Output the [X, Y] coordinate of the center of the cell containing the given text.  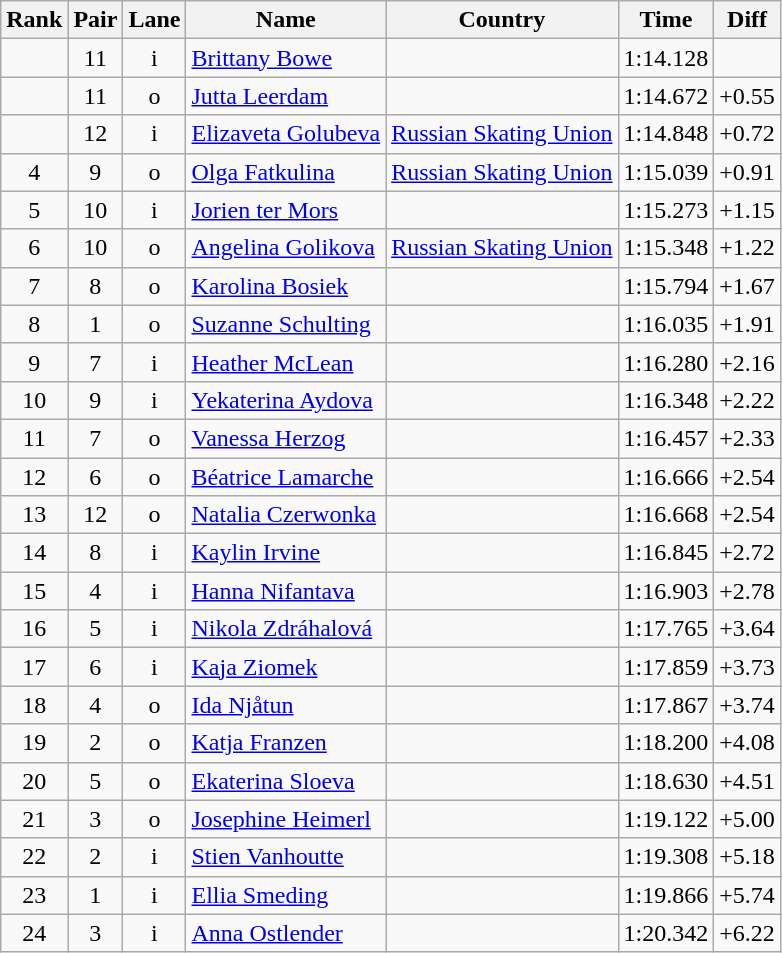
1:15.794 [666, 286]
1:19.866 [666, 895]
+3.73 [748, 667]
1:16.845 [666, 553]
1:16.280 [666, 362]
1:14.128 [666, 58]
+0.91 [748, 172]
Diff [748, 20]
1:16.903 [666, 591]
1:16.668 [666, 515]
1:16.348 [666, 400]
24 [34, 933]
1:17.867 [666, 705]
Heather McLean [286, 362]
21 [34, 819]
1:15.348 [666, 248]
15 [34, 591]
+4.51 [748, 781]
1:20.342 [666, 933]
+2.72 [748, 553]
Natalia Czerwonka [286, 515]
Time [666, 20]
+0.55 [748, 96]
Ekaterina Sloeva [286, 781]
Jorien ter Mors [286, 210]
+4.08 [748, 743]
Name [286, 20]
13 [34, 515]
Jutta Leerdam [286, 96]
22 [34, 857]
Country [502, 20]
Nikola Zdráhalová [286, 629]
+1.15 [748, 210]
+1.67 [748, 286]
Elizaveta Golubeva [286, 134]
Béatrice Lamarche [286, 477]
18 [34, 705]
Katja Franzen [286, 743]
+6.22 [748, 933]
+3.64 [748, 629]
Brittany Bowe [286, 58]
19 [34, 743]
1:17.765 [666, 629]
Vanessa Herzog [286, 438]
16 [34, 629]
Lane [154, 20]
Olga Fatkulina [286, 172]
+5.00 [748, 819]
1:14.848 [666, 134]
Angelina Golikova [286, 248]
1:16.666 [666, 477]
1:19.308 [666, 857]
Kaja Ziomek [286, 667]
+3.74 [748, 705]
20 [34, 781]
+1.91 [748, 324]
1:14.672 [666, 96]
+5.18 [748, 857]
1:18.200 [666, 743]
Ellia Smeding [286, 895]
14 [34, 553]
1:17.859 [666, 667]
Kaylin Irvine [286, 553]
1:16.457 [666, 438]
Karolina Bosiek [286, 286]
+1.22 [748, 248]
1:18.630 [666, 781]
Rank [34, 20]
1:15.273 [666, 210]
Pair [96, 20]
1:15.039 [666, 172]
Stien Vanhoutte [286, 857]
17 [34, 667]
Josephine Heimerl [286, 819]
23 [34, 895]
+0.72 [748, 134]
Ida Njåtun [286, 705]
+2.78 [748, 591]
+2.16 [748, 362]
+5.74 [748, 895]
+2.22 [748, 400]
Hanna Nifantava [286, 591]
1:19.122 [666, 819]
1:16.035 [666, 324]
Anna Ostlender [286, 933]
Yekaterina Aydova [286, 400]
Suzanne Schulting [286, 324]
+2.33 [748, 438]
